Search for the cell housing the specified text and yield its [X, Y] center coordinate. 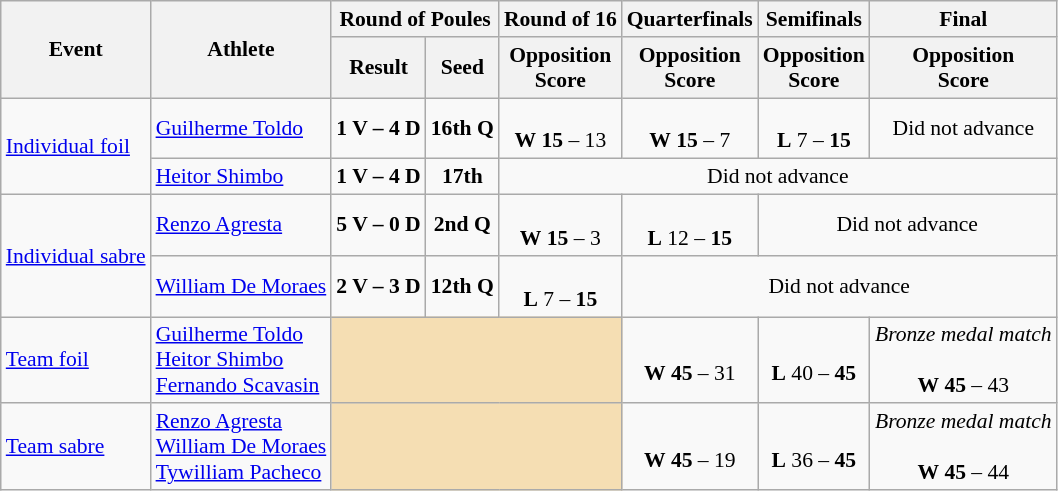
Bronze medal matchW 45 – 44 [964, 448]
Guilherme Toldo [242, 128]
Individual sabre [76, 256]
Seed [462, 68]
W 15 – 13 [560, 128]
Semifinals [814, 19]
W 15 – 7 [690, 128]
Heitor Shimbo [242, 177]
L 40 – 45 [814, 360]
Team sabre [76, 448]
12th Q [462, 286]
2 V – 3 D [378, 286]
Renzo Agresta [242, 226]
Team foil [76, 360]
Bronze medal matchW 45 – 43 [964, 360]
Athlete [242, 50]
L 36 – 45 [814, 448]
Round of 16 [560, 19]
Individual foil [76, 146]
Final [964, 19]
Round of Poules [415, 19]
Result [378, 68]
Renzo AgrestaWilliam De MoraesTywilliam Pacheco [242, 448]
William De Moraes [242, 286]
2nd Q [462, 226]
Guilherme ToldoHeitor ShimboFernando Scavasin [242, 360]
Event [76, 50]
W 15 – 3 [560, 226]
17th [462, 177]
L 12 – 15 [690, 226]
W 45 – 19 [690, 448]
Quarterfinals [690, 19]
5 V – 0 D [378, 226]
16th Q [462, 128]
W 45 – 31 [690, 360]
